Locate the cell with the specified text and output its [X, Y] center coordinate. 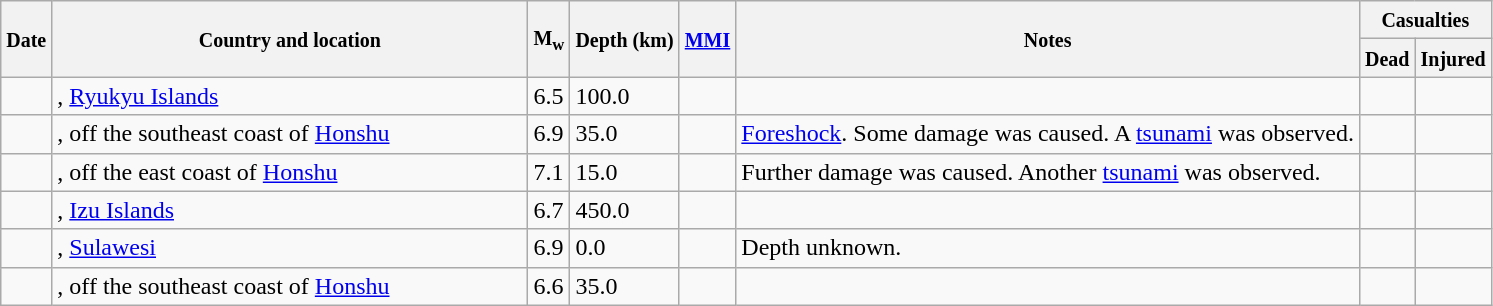
7.1 [549, 172]
Depth (km) [624, 39]
, off the east coast of Honshu [290, 172]
, Ryukyu Islands [290, 96]
6.5 [549, 96]
Date [26, 39]
450.0 [624, 210]
Foreshock. Some damage was caused. A tsunami was observed. [1048, 134]
, Izu Islands [290, 210]
100.0 [624, 96]
6.7 [549, 210]
Further damage was caused. Another tsunami was observed. [1048, 172]
Injured [1453, 58]
Depth unknown. [1048, 248]
Country and location [290, 39]
Dead [1387, 58]
, Sulawesi [290, 248]
15.0 [624, 172]
Notes [1048, 39]
0.0 [624, 248]
MMI [708, 39]
Casualties [1425, 20]
Mw [549, 39]
6.6 [549, 286]
